Identify which cell holds the provided text, then report its (X, Y) central coordinate. 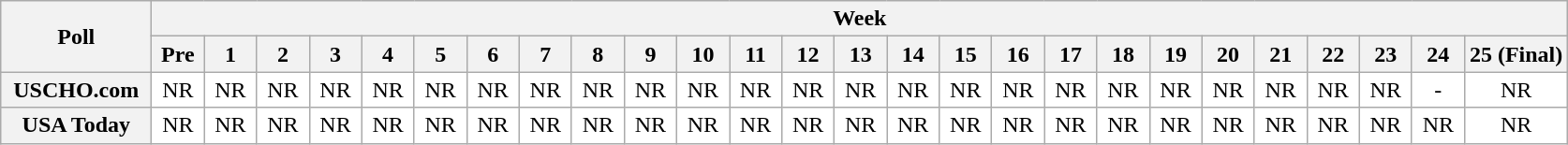
USA Today (77, 125)
11 (755, 54)
9 (650, 54)
7 (545, 54)
13 (861, 54)
8 (598, 54)
16 (1018, 54)
23 (1385, 54)
14 (913, 54)
21 (1280, 54)
17 (1071, 54)
10 (703, 54)
20 (1228, 54)
24 (1438, 54)
- (1438, 90)
5 (440, 54)
2 (283, 54)
1 (230, 54)
22 (1333, 54)
Pre (178, 54)
6 (493, 54)
18 (1123, 54)
15 (966, 54)
Poll (77, 36)
25 (Final) (1516, 54)
3 (335, 54)
19 (1176, 54)
12 (808, 54)
Week (860, 19)
4 (388, 54)
USCHO.com (77, 90)
